For the text-containing cell, return its midpoint in [x, y] coordinate format. 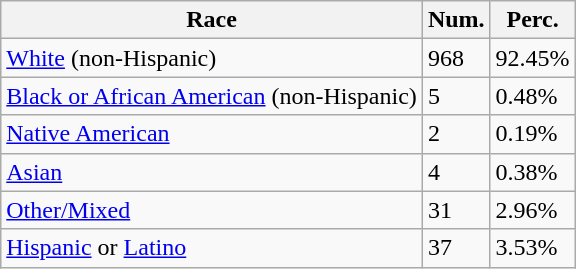
37 [456, 248]
0.48% [532, 96]
Asian [212, 172]
2.96% [532, 210]
968 [456, 58]
0.19% [532, 134]
Perc. [532, 20]
0.38% [532, 172]
Other/Mixed [212, 210]
Num. [456, 20]
Hispanic or Latino [212, 248]
White (non-Hispanic) [212, 58]
5 [456, 96]
31 [456, 210]
Race [212, 20]
Black or African American (non-Hispanic) [212, 96]
3.53% [532, 248]
Native American [212, 134]
4 [456, 172]
92.45% [532, 58]
2 [456, 134]
